Return the [x, y] coordinate for the center point of the cell that contains the specified text.  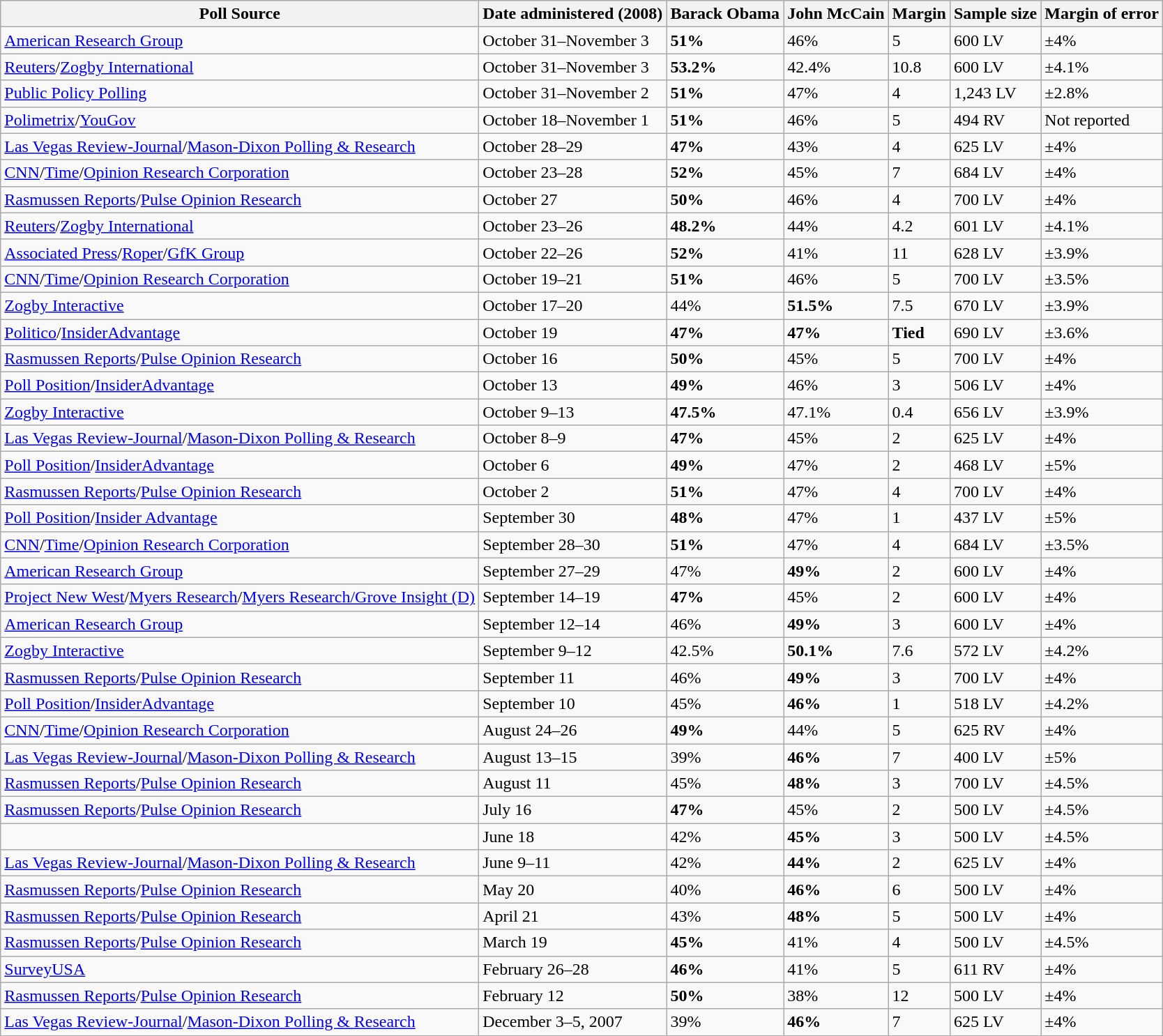
September 14–19 [573, 597]
October 9–13 [573, 412]
SurveyUSA [240, 969]
September 12–14 [573, 624]
±3.6% [1102, 333]
1,243 LV [995, 93]
53.2% [725, 67]
October 28–29 [573, 146]
August 13–15 [573, 756]
Sample size [995, 14]
John McCain [836, 14]
October 27 [573, 199]
October 19–21 [573, 279]
October 17–20 [573, 305]
468 LV [995, 465]
October 8–9 [573, 439]
±2.8% [1102, 93]
38% [836, 996]
October 22–26 [573, 252]
690 LV [995, 333]
July 16 [573, 810]
March 19 [573, 943]
0.4 [919, 412]
Margin of error [1102, 14]
51.5% [836, 305]
7.6 [919, 650]
625 RV [995, 730]
47.5% [725, 412]
518 LV [995, 703]
September 27–29 [573, 571]
50.1% [836, 650]
12 [919, 996]
October 13 [573, 386]
August 11 [573, 784]
Margin [919, 14]
October 6 [573, 465]
October 18–November 1 [573, 120]
December 3–5, 2007 [573, 1022]
Tied [919, 333]
Associated Press/Roper/GfK Group [240, 252]
September 28–30 [573, 544]
Barack Obama [725, 14]
August 24–26 [573, 730]
7.5 [919, 305]
670 LV [995, 305]
February 12 [573, 996]
June 9–11 [573, 863]
February 26–28 [573, 969]
Not reported [1102, 120]
May 20 [573, 890]
Poll Source [240, 14]
Poll Position/Insider Advantage [240, 518]
September 11 [573, 677]
Public Policy Polling [240, 93]
September 10 [573, 703]
400 LV [995, 756]
Date administered (2008) [573, 14]
47.1% [836, 412]
506 LV [995, 386]
572 LV [995, 650]
10.8 [919, 67]
April 21 [573, 916]
437 LV [995, 518]
6 [919, 890]
September 9–12 [573, 650]
Politico/InsiderAdvantage [240, 333]
601 LV [995, 226]
October 16 [573, 359]
June 18 [573, 837]
October 19 [573, 333]
611 RV [995, 969]
October 23–28 [573, 173]
656 LV [995, 412]
October 2 [573, 492]
October 23–26 [573, 226]
11 [919, 252]
40% [725, 890]
42.5% [725, 650]
494 RV [995, 120]
Project New West/Myers Research/Myers Research/Grove Insight (D) [240, 597]
Polimetrix/YouGov [240, 120]
42.4% [836, 67]
September 30 [573, 518]
October 31–November 2 [573, 93]
48.2% [725, 226]
4.2 [919, 226]
628 LV [995, 252]
